Identify which cell holds the provided text, then report its (X, Y) central coordinate. 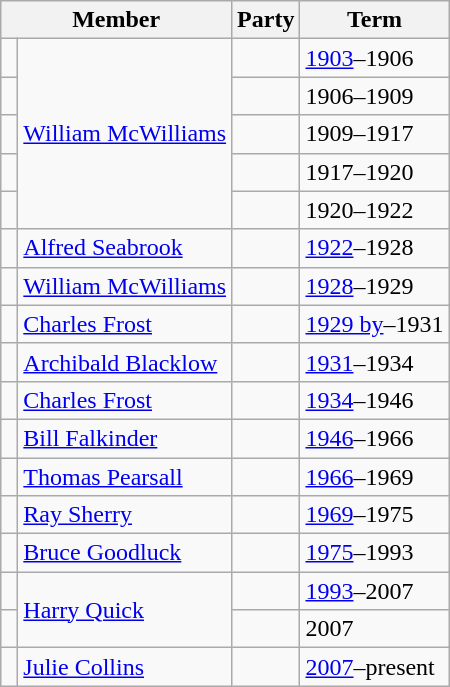
1909–1917 (374, 134)
Term (374, 20)
Party (266, 20)
1993–2007 (374, 591)
Bill Falkinder (125, 438)
1917–1920 (374, 172)
1928–1929 (374, 286)
2007 (374, 629)
1903–1906 (374, 58)
1920–1922 (374, 210)
1946–1966 (374, 438)
Harry Quick (125, 610)
Alfred Seabrook (125, 248)
1966–1969 (374, 477)
Thomas Pearsall (125, 477)
1975–1993 (374, 553)
1969–1975 (374, 515)
1922–1928 (374, 248)
1934–1946 (374, 400)
1906–1909 (374, 96)
2007–present (374, 667)
Member (116, 20)
1929 by–1931 (374, 324)
Ray Sherry (125, 515)
Bruce Goodluck (125, 553)
Julie Collins (125, 667)
1931–1934 (374, 362)
Archibald Blacklow (125, 362)
